Return the (X, Y) coordinate for the center point of the cell that contains the specified text.  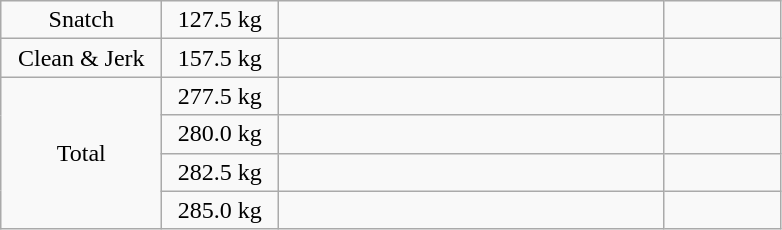
Snatch (82, 20)
282.5 kg (220, 172)
280.0 kg (220, 134)
157.5 kg (220, 58)
277.5 kg (220, 96)
285.0 kg (220, 210)
Clean & Jerk (82, 58)
Total (82, 153)
127.5 kg (220, 20)
